Extract the [X, Y] coordinate from the center of the cell holding the provided text.  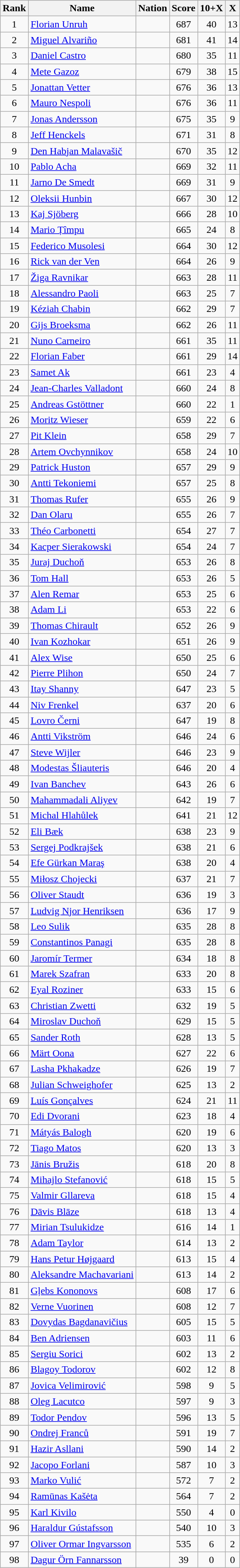
59 [14, 942]
Gijs Broeksma [82, 325]
93 [14, 1481]
Constantinos Panagi [82, 942]
Michal Hlahůlek [82, 816]
Steve Wijler [82, 752]
626 [184, 1069]
Jeff Henckels [82, 135]
596 [184, 1417]
Pierre Plihon [82, 673]
92 [14, 1464]
Kéziah Chabin [82, 309]
616 [184, 1227]
X [232, 8]
74 [14, 1180]
Karl Kivilo [82, 1512]
651 [184, 641]
550 [184, 1512]
83 [14, 1322]
Sergiu Sorici [82, 1354]
Miguel Alvariño [82, 40]
629 [184, 1021]
Ivan Kozhokar [82, 641]
Eli Bæk [82, 831]
Thomas Chirault [82, 626]
43 [14, 689]
Niv Frenkel [82, 705]
Dāvis Blāze [82, 1212]
97 [14, 1544]
Jānis Bružis [82, 1164]
Sander Roth [82, 1037]
54 [14, 863]
Jacopo Forlani [82, 1464]
597 [184, 1401]
Miroslav Duchoň [82, 1021]
Juraj Duchoň [82, 562]
Alen Remar [82, 594]
Tom Hall [82, 578]
623 [184, 1116]
72 [14, 1148]
Tiago Matos [82, 1148]
Christian Zwetti [82, 1006]
44 [14, 705]
49 [14, 784]
Verne Vuorinen [82, 1306]
42 [14, 673]
Rank [14, 8]
Alessandro Paoli [82, 293]
65 [14, 1037]
667 [184, 198]
86 [14, 1370]
71 [14, 1132]
Name [82, 8]
564 [184, 1496]
87 [14, 1385]
Ben Adriensen [82, 1338]
79 [14, 1259]
Edi Dvorani [82, 1116]
Florian Faber [82, 356]
90 [14, 1433]
Dagur Örn Fannarsson [82, 1560]
Ludvig Njor Henriksen [82, 910]
591 [184, 1433]
Rick van der Ven [82, 262]
Sergej Podkrajšek [82, 847]
Efe Gürkan Maraş [82, 863]
73 [14, 1164]
98 [14, 1560]
Daniel Castro [82, 56]
Jaromír Termer [82, 958]
Mirian Tsulukidze [82, 1227]
56 [14, 895]
624 [184, 1101]
Mátyás Balogh [82, 1132]
Pablo Acha [82, 166]
Mario Țîmpu [82, 230]
Mauro Nespoli [82, 103]
Lovro Černi [82, 721]
Valmir Gllareva [82, 1195]
55 [14, 879]
46 [14, 737]
Score [184, 8]
632 [184, 1006]
Marko Vulić [82, 1481]
37 [14, 594]
Modestas Šliauteris [82, 768]
63 [14, 1006]
Ivan Banchev [82, 784]
Leo Sulik [82, 926]
Ondrej Franců [82, 1433]
Oliver Staudt [82, 895]
603 [184, 1338]
670 [184, 151]
78 [14, 1243]
58 [14, 926]
60 [14, 958]
75 [14, 1195]
Adam Li [82, 610]
Julian Schweighofer [82, 1085]
82 [14, 1306]
Artem Ovchynnikov [82, 451]
614 [184, 1243]
47 [14, 752]
52 [14, 831]
Mahammadali Aliyev [82, 800]
Mete Gazoz [82, 72]
535 [184, 1544]
Todor Pendov [82, 1417]
Théo Carbonetti [82, 531]
Jarno De Smedt [82, 182]
89 [14, 1417]
Pit Klein [82, 435]
50 [14, 800]
34 [14, 547]
634 [184, 958]
680 [184, 56]
Adam Taylor [82, 1243]
671 [184, 135]
16 [14, 262]
66 [14, 1053]
Hans Petur Højgaard [82, 1259]
Alex Wise [82, 657]
Märt Oona [82, 1053]
64 [14, 1021]
Ramūnas Kašėta [82, 1496]
33 [14, 531]
659 [184, 420]
57 [14, 910]
641 [184, 816]
80 [14, 1275]
Dan Olaru [82, 515]
51 [14, 816]
Oleg Lacutco [82, 1401]
675 [184, 119]
85 [14, 1354]
81 [14, 1291]
Jonas Andersson [82, 119]
540 [184, 1528]
625 [184, 1085]
67 [14, 1069]
Antti Vikström [82, 737]
666 [184, 214]
Thomas Rufer [82, 499]
61 [14, 974]
628 [184, 1037]
76 [14, 1212]
643 [184, 784]
88 [14, 1401]
Blagoy Todorov [82, 1370]
605 [184, 1322]
Hazir Asllani [82, 1449]
62 [14, 990]
Patrick Huston [82, 467]
68 [14, 1085]
Florian Unruh [82, 24]
53 [14, 847]
Aleksandre Machavariani [82, 1275]
Gļebs Kononovs [82, 1291]
Kacper Sierakowski [82, 547]
96 [14, 1528]
Mihajlo Stefanović [82, 1180]
Itay Shanny [82, 689]
687 [184, 24]
652 [184, 626]
Antti Tekoniemi [82, 483]
Lasha Pkhakadze [82, 1069]
Nation [152, 8]
Jovica Velimirović [82, 1385]
Kaj Sjöberg [82, 214]
590 [184, 1449]
10+X [211, 8]
Federico Musolesi [82, 246]
Luís Gonçalves [82, 1101]
48 [14, 768]
84 [14, 1338]
91 [14, 1449]
Eyal Roziner [82, 990]
Jean-Charles Valladont [82, 388]
Oliver Ormar Ingvarsson [82, 1544]
95 [14, 1512]
94 [14, 1496]
Miłosz Chojecki [82, 879]
681 [184, 40]
Andreas Gstöttner [82, 404]
Oleksii Hunbin [82, 198]
Dovydas Bagdanavičius [82, 1322]
Nuno Carneiro [82, 341]
Samet Ak [82, 372]
627 [184, 1053]
70 [14, 1116]
Haraldur Gústafsson [82, 1528]
642 [184, 800]
598 [184, 1385]
679 [184, 72]
Den Habjan Malavašič [82, 151]
665 [184, 230]
45 [14, 721]
Žiga Ravnikar [82, 277]
587 [184, 1464]
572 [184, 1481]
Moritz Wieser [82, 420]
69 [14, 1101]
77 [14, 1227]
Marek Szafran [82, 974]
Jonattan Vetter [82, 87]
